Locate the cell with the specified text and output its (x, y) center coordinate. 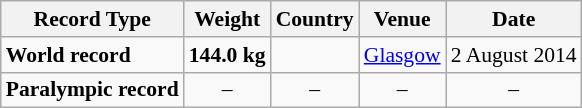
Date (514, 19)
2 August 2014 (514, 55)
144.0 kg (228, 55)
Country (315, 19)
Glasgow (402, 55)
Paralympic record (92, 90)
World record (92, 55)
Venue (402, 19)
Record Type (92, 19)
Weight (228, 19)
